From the cell containing the given text, extract its center point as (x, y) coordinate. 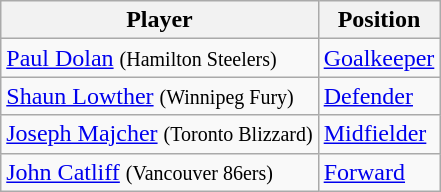
Forward (379, 172)
Midfielder (379, 134)
Goalkeeper (379, 58)
Player (160, 20)
Defender (379, 96)
Position (379, 20)
John Catliff (Vancouver 86ers) (160, 172)
Paul Dolan (Hamilton Steelers) (160, 58)
Shaun Lowther (Winnipeg Fury) (160, 96)
Joseph Majcher (Toronto Blizzard) (160, 134)
